Scan for the cell matching the given text and deliver its [x, y] coordinate at center. 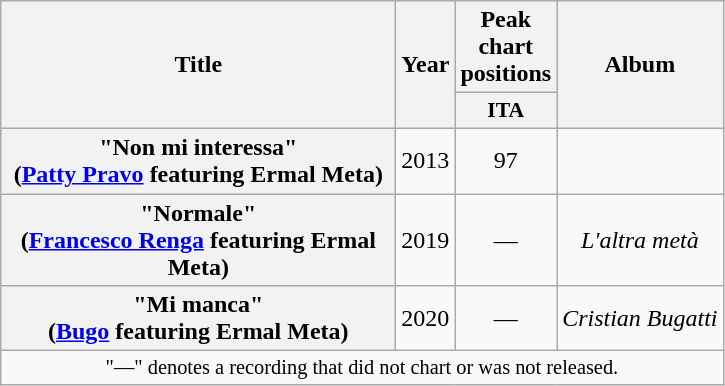
2020 [426, 318]
Title [198, 65]
2013 [426, 160]
Peak chart positions [506, 47]
Cristian Bugatti [640, 318]
"—" denotes a recording that did not chart or was not released. [362, 368]
Album [640, 65]
"Normale"(Francesco Renga featuring Ermal Meta) [198, 240]
"Non mi interessa"(Patty Pravo featuring Ermal Meta) [198, 160]
L'altra metà [640, 240]
97 [506, 160]
Year [426, 65]
"Mi manca"(Bugo featuring Ermal Meta) [198, 318]
ITA [506, 111]
2019 [426, 240]
